Pinpoint the cell where the given text exists, returning its [X, Y] midpoint coordinate. 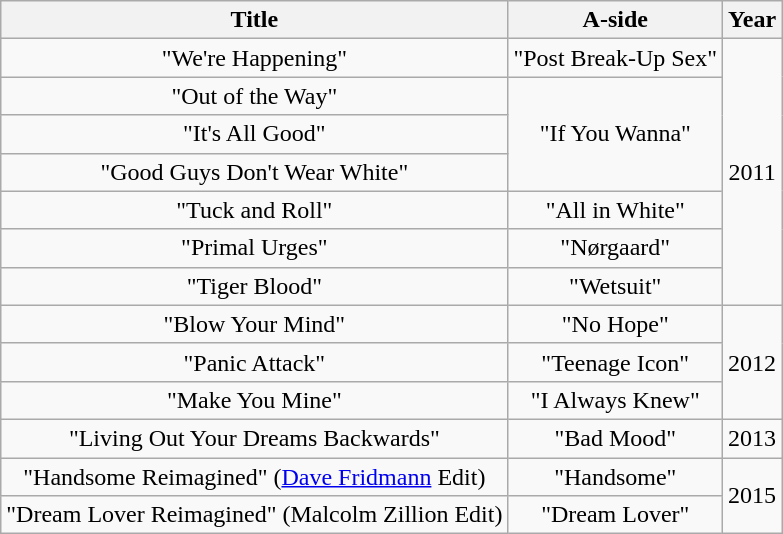
"Post Break-Up Sex" [616, 58]
2013 [752, 438]
"Dream Lover" [616, 515]
"All in White" [616, 210]
"Tuck and Roll" [254, 210]
Year [752, 20]
"Dream Lover Reimagined" (Malcolm Zillion Edit) [254, 515]
"Out of the Way" [254, 96]
2011 [752, 172]
"Good Guys Don't Wear White" [254, 172]
"Make You Mine" [254, 400]
"We're Happening" [254, 58]
"Panic Attack" [254, 362]
"Blow Your Mind" [254, 324]
"Handsome" [616, 477]
Title [254, 20]
"Nørgaard" [616, 248]
"Handsome Reimagined" (Dave Fridmann Edit) [254, 477]
"I Always Knew" [616, 400]
2012 [752, 362]
"Tiger Blood" [254, 286]
2015 [752, 496]
"Bad Mood" [616, 438]
"Primal Urges" [254, 248]
"It's All Good" [254, 134]
"No Hope" [616, 324]
A-side [616, 20]
"If You Wanna" [616, 134]
"Living Out Your Dreams Backwards" [254, 438]
"Wetsuit" [616, 286]
"Teenage Icon" [616, 362]
